Return (X, Y) of the center of cell containing provided text 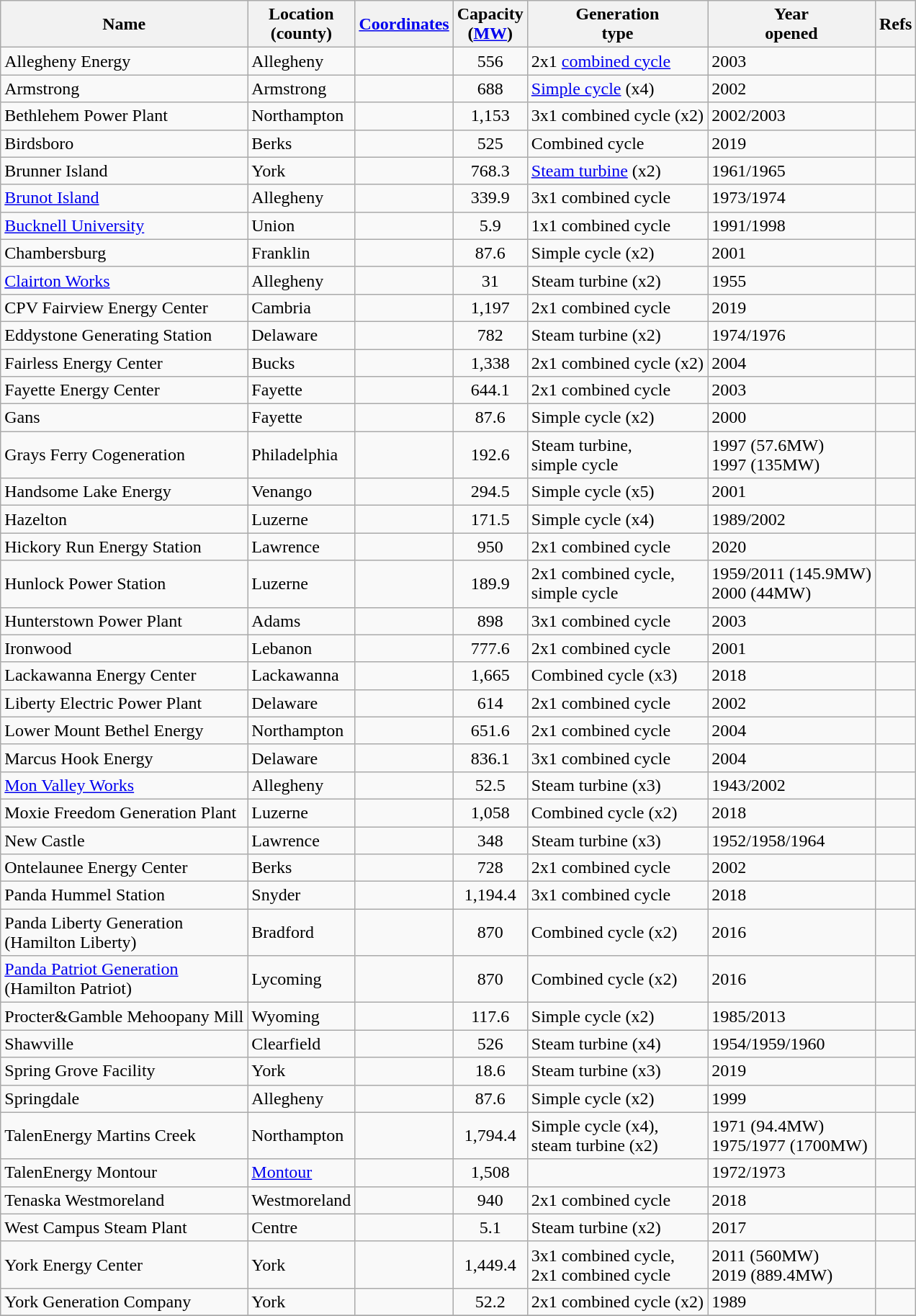
192.6 (490, 455)
Springdale (124, 1098)
CPV Fairview Energy Center (124, 308)
52.5 (490, 785)
Panda Hummel Station (124, 895)
1943/2002 (792, 785)
1973/1974 (792, 198)
Tenaska Westmoreland (124, 1200)
Coordinates (404, 24)
294.5 (490, 492)
Lower Mount Bethel Energy (124, 730)
1961/1965 (792, 171)
1x1 combined cycle (617, 225)
Snyder (301, 895)
Simple cycle (x5) (617, 492)
Panda Patriot Generation(Hamilton Patriot) (124, 980)
189.9 (490, 583)
171.5 (490, 519)
1959/2011 (145.9MW)2000 (44MW) (792, 583)
York Energy Center (124, 1265)
Centre (301, 1227)
Fayette Energy Center (124, 390)
Eddystone Generating Station (124, 335)
Ontelaunee Energy Center (124, 868)
Westmoreland (301, 1200)
Philadelphia (301, 455)
Mon Valley Works (124, 785)
Moxie Freedom Generation Plant (124, 813)
3x1 combined cycle,2x1 combined cycle (617, 1265)
Location(county) (301, 24)
1,338 (490, 362)
782 (490, 335)
Montour (301, 1173)
31 (490, 280)
2017 (792, 1227)
2020 (792, 547)
Franklin (301, 253)
525 (490, 143)
1,508 (490, 1173)
Yearopened (792, 24)
898 (490, 621)
Grays Ferry Cogeneration (124, 455)
Steam turbine,simple cycle (617, 455)
52.2 (490, 1302)
1,794.4 (490, 1135)
2x1 combined cycle,simple cycle (617, 583)
Capacity(MW) (490, 24)
Liberty Electric Power Plant (124, 703)
1989 (792, 1302)
TalenEnergy Montour (124, 1173)
Lackawanna (301, 676)
Bucknell University (124, 225)
688 (490, 89)
Combined cycle (x3) (617, 676)
Steam turbine (x4) (617, 1044)
1971 (94.4MW)1975/1977 (1700MW) (792, 1135)
Marcus Hook Energy (124, 758)
Union (301, 225)
556 (490, 61)
Hunterstown Power Plant (124, 621)
Gans (124, 418)
Allegheny Energy (124, 61)
Combined cycle (617, 143)
Brunner Island (124, 171)
Generationtype (617, 24)
Brunot Island (124, 198)
2000 (792, 418)
777.6 (490, 648)
York Generation Company (124, 1302)
Procter&Gamble Mehoopany Mill (124, 1016)
940 (490, 1200)
5.1 (490, 1227)
Wyoming (301, 1016)
768.3 (490, 171)
Hunlock Power Station (124, 583)
1,197 (490, 308)
1,194.4 (490, 895)
Adams (301, 621)
Chambersburg (124, 253)
Lycoming (301, 980)
1974/1976 (792, 335)
Handsome Lake Energy (124, 492)
TalenEnergy Martins Creek (124, 1135)
Hazelton (124, 519)
5.9 (490, 225)
Venango (301, 492)
Hickory Run Energy Station (124, 547)
1989/2002 (792, 519)
1,153 (490, 116)
339.9 (490, 198)
2011 (560MW)2019 (889.4MW) (792, 1265)
836.1 (490, 758)
Refs (895, 24)
728 (490, 868)
Bucks (301, 362)
Simple cycle (x4),steam turbine (x2) (617, 1135)
1985/2013 (792, 1016)
Clairton Works (124, 280)
Bethlehem Power Plant (124, 116)
1955 (792, 280)
Cambria (301, 308)
Spring Grove Facility (124, 1071)
2002/2003 (792, 116)
Lebanon (301, 648)
651.6 (490, 730)
614 (490, 703)
1,058 (490, 813)
Bradford (301, 932)
18.6 (490, 1071)
526 (490, 1044)
Name (124, 24)
1954/1959/1960 (792, 1044)
Shawville (124, 1044)
1972/1973 (792, 1173)
Ironwood (124, 648)
348 (490, 841)
3x1 combined cycle (x2) (617, 116)
Fairless Energy Center (124, 362)
West Campus Steam Plant (124, 1227)
1,665 (490, 676)
1999 (792, 1098)
1991/1998 (792, 225)
Panda Liberty Generation(Hamilton Liberty) (124, 932)
644.1 (490, 390)
1,449.4 (490, 1265)
117.6 (490, 1016)
Clearfield (301, 1044)
New Castle (124, 841)
Birdsboro (124, 143)
1997 (57.6MW)1997 (135MW) (792, 455)
1952/1958/1964 (792, 841)
950 (490, 547)
Lackawanna Energy Center (124, 676)
